Locate the cell with the specified text and output its [x, y] center coordinate. 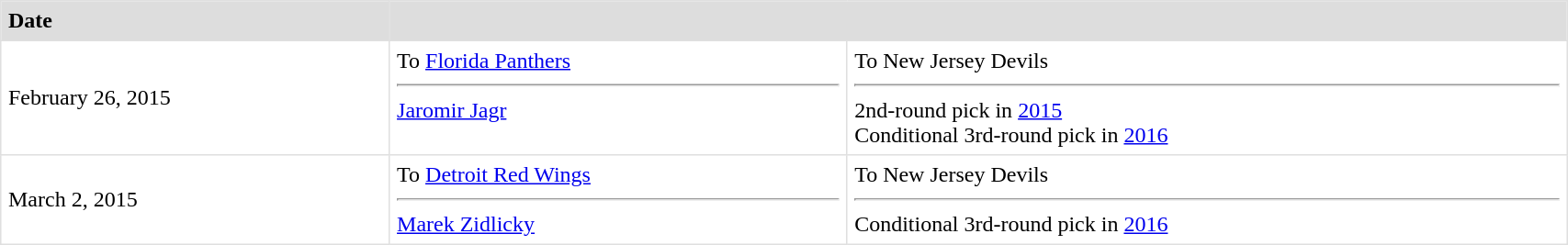
To New Jersey Devils Conditional 3rd-round pick in 2016 [1207, 200]
March 2, 2015 [195, 200]
To Detroit Red WingsMarek Zidlicky [618, 200]
To Florida PanthersJaromir Jagr [618, 97]
February 26, 2015 [195, 97]
To New Jersey Devils 2nd-round pick in 2015Conditional 3rd-round pick in 2016 [1207, 97]
Date [195, 21]
